Provide the [x, y] coordinate of the cell's center where the given text is located.  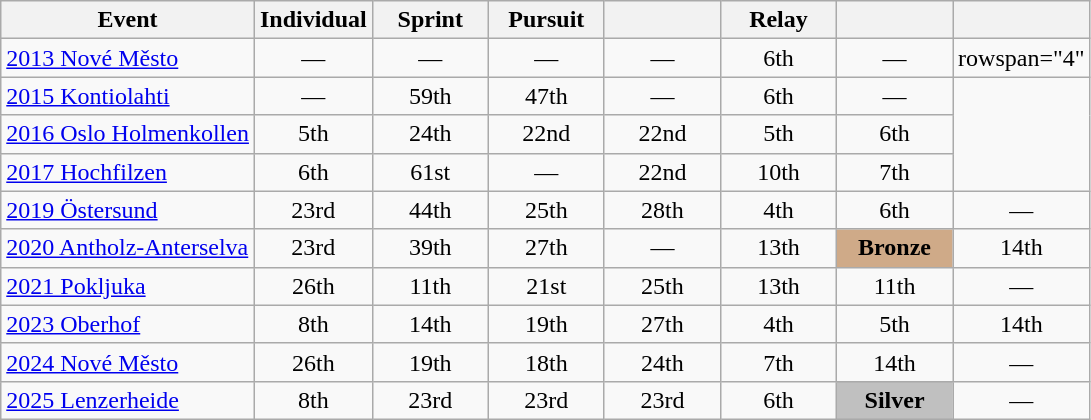
44th [430, 210]
Relay [778, 20]
2019 Östersund [128, 210]
21st [546, 286]
18th [546, 362]
2021 Pokljuka [128, 286]
Pursuit [546, 20]
2020 Antholz-Anterselva [128, 248]
28th [662, 210]
2023 Oberhof [128, 324]
2015 Kontiolahti [128, 96]
2025 Lenzerheide [128, 400]
Individual [313, 20]
rowspan="4" [1022, 58]
47th [546, 96]
Sprint [430, 20]
59th [430, 96]
2017 Hochfilzen [128, 172]
2024 Nové Město [128, 362]
2013 Nové Město [128, 58]
61st [430, 172]
Silver [895, 400]
10th [778, 172]
Event [128, 20]
2016 Oslo Holmenkollen [128, 134]
Bronze [895, 248]
39th [430, 248]
